Return the (x, y) coordinate for the center point of the cell that contains the specified text.  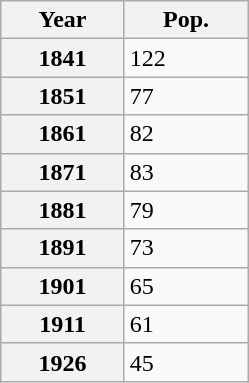
1926 (63, 362)
83 (186, 172)
73 (186, 248)
61 (186, 324)
Year (63, 20)
1891 (63, 248)
77 (186, 96)
65 (186, 286)
1881 (63, 210)
45 (186, 362)
79 (186, 210)
1861 (63, 134)
1871 (63, 172)
1841 (63, 58)
1851 (63, 96)
Pop. (186, 20)
122 (186, 58)
82 (186, 134)
1911 (63, 324)
1901 (63, 286)
